For the text-containing cell, return its midpoint in [X, Y] coordinate format. 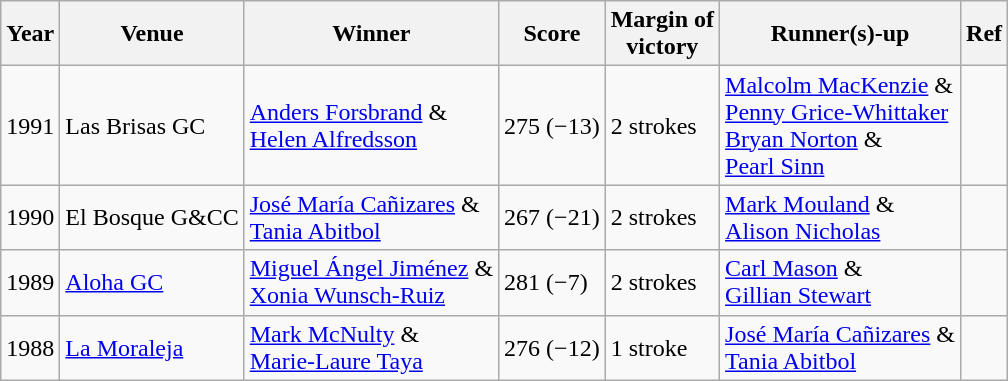
275 (−13) [552, 126]
Runner(s)-up [840, 34]
Year [30, 34]
Aloha GC [152, 282]
281 (−7) [552, 282]
276 (−12) [552, 348]
Mark McNulty & Marie-Laure Taya [371, 348]
Miguel Ángel Jiménez & Xonia Wunsch-Ruiz [371, 282]
1991 [30, 126]
1988 [30, 348]
1990 [30, 218]
Las Brisas GC [152, 126]
Winner [371, 34]
El Bosque G&CC [152, 218]
Venue [152, 34]
1 stroke [662, 348]
Anders Forsbrand & Helen Alfredsson [371, 126]
Score [552, 34]
267 (−21) [552, 218]
Ref [984, 34]
Malcolm MacKenzie & Penny Grice-Whittaker Bryan Norton & Pearl Sinn [840, 126]
Carl Mason & Gillian Stewart [840, 282]
1989 [30, 282]
Margin ofvictory [662, 34]
La Moraleja [152, 348]
Mark Mouland & Alison Nicholas [840, 218]
